Pinpoint the cell where the given text exists, returning its [X, Y] midpoint coordinate. 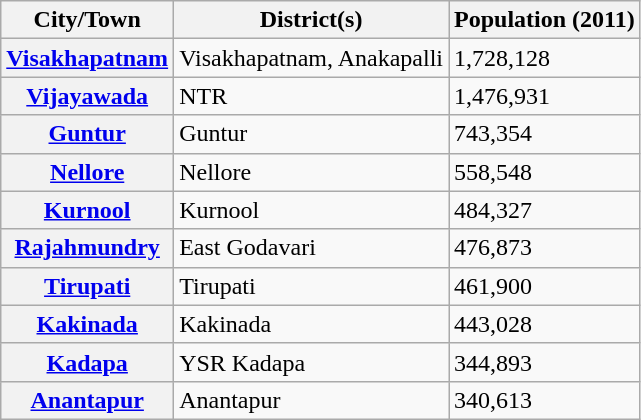
1,476,931 [545, 96]
East Godavari [312, 248]
484,327 [545, 210]
Kadapa [88, 362]
Population (2011) [545, 20]
340,613 [545, 400]
YSR Kadapa [312, 362]
743,354 [545, 134]
Vijayawada [88, 96]
City/Town [88, 20]
Visakhapatnam, Anakapalli [312, 58]
558,548 [545, 172]
1,728,128 [545, 58]
476,873 [545, 248]
Rajahmundry [88, 248]
461,900 [545, 286]
NTR [312, 96]
District(s) [312, 20]
443,028 [545, 324]
344,893 [545, 362]
Visakhapatnam [88, 58]
